Determine the (x, y) coordinate at the center of the cell enclosing the given text.  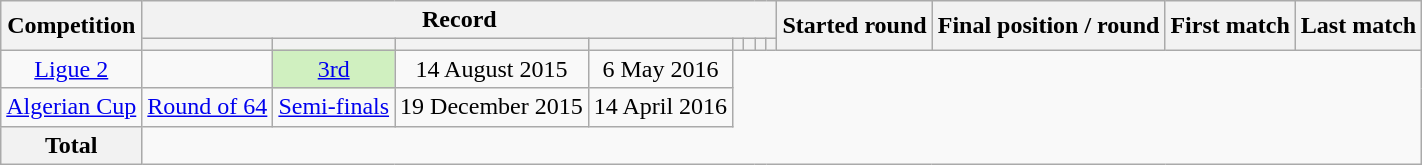
Algerian Cup (72, 107)
3rd (334, 69)
Final position / round (1048, 26)
Round of 64 (208, 107)
Started round (854, 26)
Record (460, 20)
19 December 2015 (492, 107)
14 April 2016 (660, 107)
14 August 2015 (492, 69)
6 May 2016 (660, 69)
First match (1230, 26)
Semi-finals (334, 107)
Total (72, 145)
Ligue 2 (72, 69)
Last match (1358, 26)
Competition (72, 26)
